Return the (X, Y) coordinate for the center point of the cell that contains the specified text.  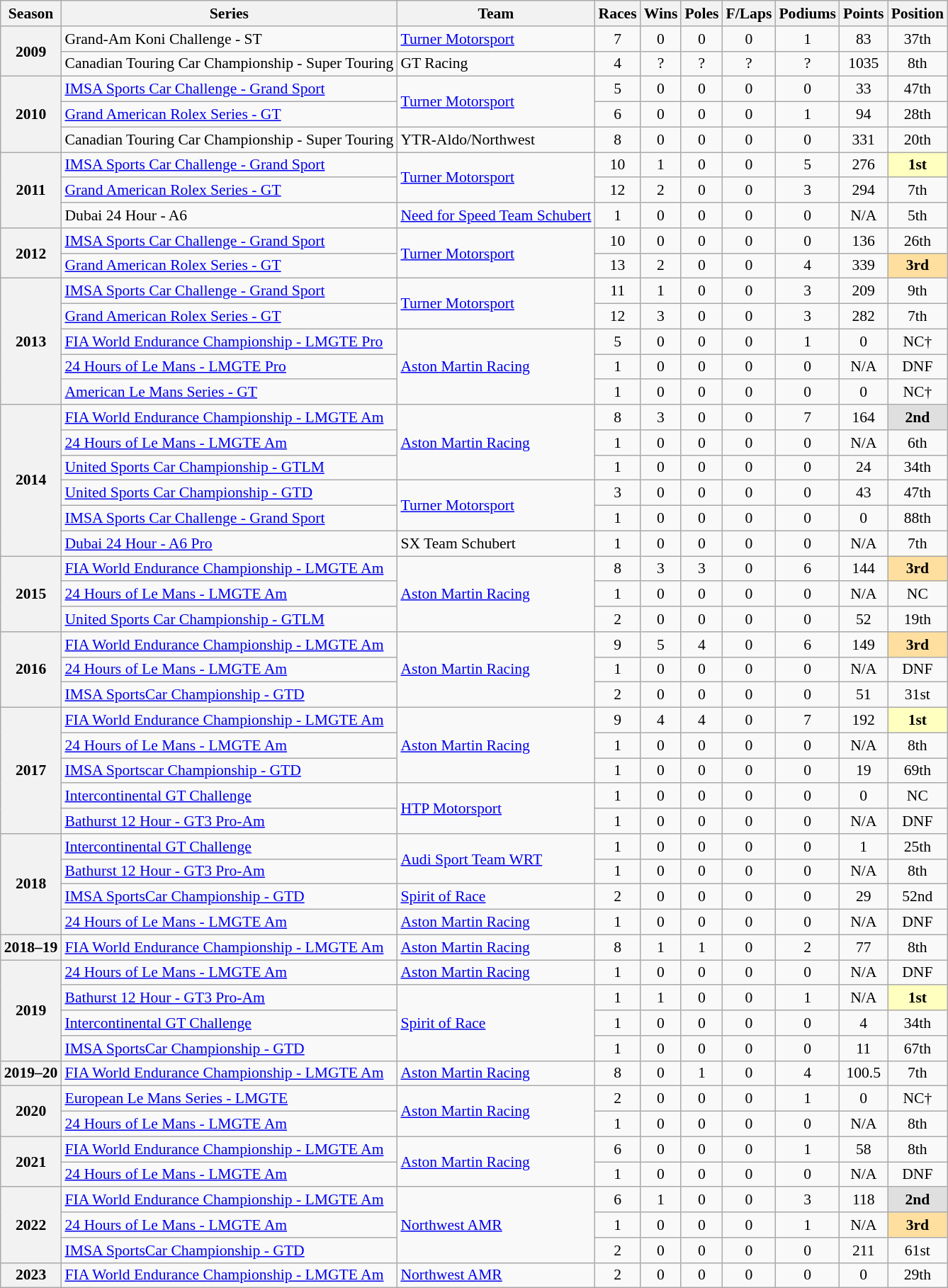
American Le Mans Series - GT (229, 392)
136 (864, 241)
43 (864, 493)
Poles (701, 13)
1035 (864, 64)
2016 (31, 670)
Podiums (808, 13)
276 (864, 165)
6th (918, 443)
331 (864, 140)
2011 (31, 190)
Dubai 24 Hour - A6 (229, 215)
European Le Mans Series - LMGTE (229, 1099)
2015 (31, 594)
Grand-Am Koni Challenge - ST (229, 39)
2019–20 (31, 1073)
2014 (31, 480)
GT Racing (496, 64)
F/Laps (748, 13)
20th (918, 140)
2018–19 (31, 947)
HTP Motorsport (496, 809)
5th (918, 215)
YTR-Aldo/Northwest (496, 140)
2023 (31, 1275)
67th (918, 1049)
164 (864, 417)
2013 (31, 341)
19 (864, 771)
Team (496, 13)
33 (864, 89)
29th (918, 1275)
118 (864, 1200)
282 (864, 317)
24 (864, 468)
58 (864, 1149)
52 (864, 619)
25th (918, 847)
77 (864, 947)
339 (864, 266)
Wins (661, 13)
88th (918, 519)
Season (31, 13)
26th (918, 241)
19th (918, 619)
2012 (31, 254)
192 (864, 721)
28th (918, 115)
Points (864, 13)
52nd (918, 897)
24 Hours of Le Mans - LMGTE Pro (229, 367)
Position (918, 13)
37th (918, 39)
2018 (31, 884)
94 (864, 115)
13 (618, 266)
211 (864, 1250)
69th (918, 771)
Races (618, 13)
United Sports Car Championship - GTD (229, 493)
IMSA Sportscar Championship - GTD (229, 771)
149 (864, 645)
2019 (31, 1010)
SX Team Schubert (496, 543)
2009 (31, 51)
2010 (31, 115)
31st (918, 695)
Dubai 24 Hour - A6 Pro (229, 543)
83 (864, 39)
Series (229, 13)
9th (918, 291)
2021 (31, 1162)
144 (864, 569)
2022 (31, 1226)
209 (864, 291)
29 (864, 897)
51 (864, 695)
2020 (31, 1111)
294 (864, 191)
Need for Speed Team Schubert (496, 215)
100.5 (864, 1073)
61st (918, 1250)
2017 (31, 771)
FIA World Endurance Championship - LMGTE Pro (229, 341)
Audi Sport Team WRT (496, 859)
